Provide the [X, Y] coordinate of the cell's center where the given text is located.  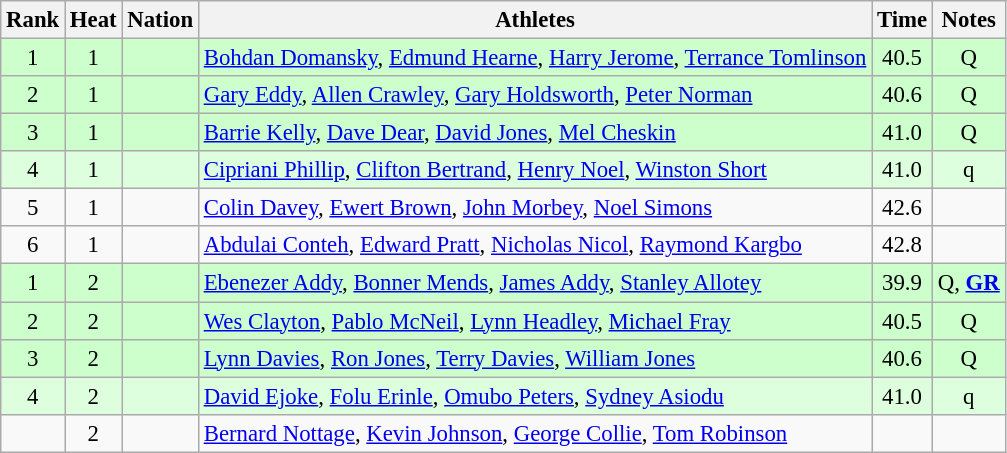
Athletes [534, 20]
Bohdan Domansky, Edmund Hearne, Harry Jerome, Terrance Tomlinson [534, 58]
Barrie Kelly, Dave Dear, David Jones, Mel Cheskin [534, 133]
42.6 [902, 208]
Notes [968, 20]
Heat [94, 20]
Colin Davey, Ewert Brown, John Morbey, Noel Simons [534, 208]
Lynn Davies, Ron Jones, Terry Davies, William Jones [534, 358]
Rank [33, 20]
Nation [160, 20]
6 [33, 245]
Q, GR [968, 283]
Cipriani Phillip, Clifton Bertrand, Henry Noel, Winston Short [534, 170]
Gary Eddy, Allen Crawley, Gary Holdsworth, Peter Norman [534, 95]
Abdulai Conteh, Edward Pratt, Nicholas Nicol, Raymond Kargbo [534, 245]
42.8 [902, 245]
39.9 [902, 283]
David Ejoke, Folu Erinle, Omubo Peters, Sydney Asiodu [534, 396]
Wes Clayton, Pablo McNeil, Lynn Headley, Michael Fray [534, 321]
Bernard Nottage, Kevin Johnson, George Collie, Tom Robinson [534, 433]
Ebenezer Addy, Bonner Mends, James Addy, Stanley Allotey [534, 283]
Time [902, 20]
5 [33, 208]
